Output the (x, y) coordinate of the center of the cell containing the given text.  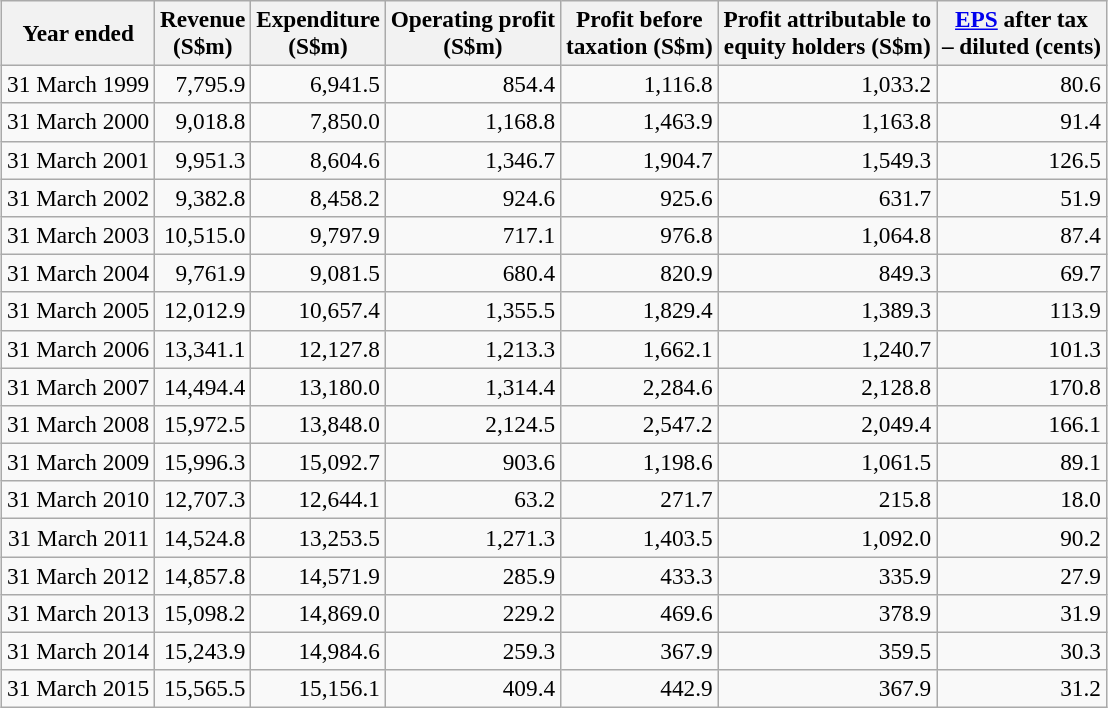
31.9 (1022, 613)
27.9 (1022, 575)
31 March 2002 (78, 197)
Year ended (78, 32)
12,012.9 (203, 311)
EPS after tax– diluted (cents) (1022, 32)
12,644.1 (318, 500)
1,092.0 (827, 537)
14,524.8 (203, 537)
1,168.8 (472, 122)
170.8 (1022, 386)
924.6 (472, 197)
80.6 (1022, 84)
31 March 2011 (78, 537)
2,547.2 (639, 424)
15,996.3 (203, 462)
1,271.3 (472, 537)
31 March 2009 (78, 462)
1,662.1 (639, 349)
1,346.7 (472, 160)
820.9 (639, 273)
31 March 2001 (78, 160)
7,850.0 (318, 122)
1,213.3 (472, 349)
Profit beforetaxation (S$m) (639, 32)
1,403.5 (639, 537)
101.3 (1022, 349)
90.2 (1022, 537)
31 March 2008 (78, 424)
31 March 2000 (78, 122)
1,116.8 (639, 84)
631.7 (827, 197)
925.6 (639, 197)
14,494.4 (203, 386)
1,163.8 (827, 122)
31 March 2013 (78, 613)
31.2 (1022, 689)
9,081.5 (318, 273)
2,124.5 (472, 424)
903.6 (472, 462)
433.3 (639, 575)
18.0 (1022, 500)
69.7 (1022, 273)
31 March 2004 (78, 273)
1,061.5 (827, 462)
91.4 (1022, 122)
1,463.9 (639, 122)
13,341.1 (203, 349)
9,951.3 (203, 160)
31 March 1999 (78, 84)
2,049.4 (827, 424)
1,355.5 (472, 311)
229.2 (472, 613)
Expenditure(S$m) (318, 32)
7,795.9 (203, 84)
63.2 (472, 500)
14,571.9 (318, 575)
1,549.3 (827, 160)
1,314.4 (472, 386)
Profit attributable toequity holders (S$m) (827, 32)
1,904.7 (639, 160)
126.5 (1022, 160)
31 March 2015 (78, 689)
31 March 2014 (78, 651)
1,829.4 (639, 311)
1,389.3 (827, 311)
31 March 2003 (78, 235)
271.7 (639, 500)
680.4 (472, 273)
285.9 (472, 575)
15,243.9 (203, 651)
31 March 2005 (78, 311)
259.3 (472, 651)
12,707.3 (203, 500)
14,869.0 (318, 613)
215.8 (827, 500)
9,018.8 (203, 122)
1,198.6 (639, 462)
166.1 (1022, 424)
442.9 (639, 689)
87.4 (1022, 235)
13,253.5 (318, 537)
15,156.1 (318, 689)
1,064.8 (827, 235)
31 March 2007 (78, 386)
9,797.9 (318, 235)
409.4 (472, 689)
15,092.7 (318, 462)
378.9 (827, 613)
51.9 (1022, 197)
469.6 (639, 613)
14,857.8 (203, 575)
359.5 (827, 651)
2,284.6 (639, 386)
31 March 2006 (78, 349)
12,127.8 (318, 349)
1,033.2 (827, 84)
335.9 (827, 575)
113.9 (1022, 311)
15,098.2 (203, 613)
10,657.4 (318, 311)
31 March 2010 (78, 500)
2,128.8 (827, 386)
31 March 2012 (78, 575)
854.4 (472, 84)
14,984.6 (318, 651)
13,848.0 (318, 424)
717.1 (472, 235)
976.8 (639, 235)
8,458.2 (318, 197)
89.1 (1022, 462)
9,382.8 (203, 197)
15,565.5 (203, 689)
9,761.9 (203, 273)
8,604.6 (318, 160)
30.3 (1022, 651)
15,972.5 (203, 424)
10,515.0 (203, 235)
Revenue(S$m) (203, 32)
849.3 (827, 273)
6,941.5 (318, 84)
13,180.0 (318, 386)
Operating profit(S$m) (472, 32)
1,240.7 (827, 349)
